Provide the [x, y] coordinate of the cell's center where the given text is located.  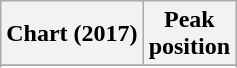
Chart (2017) [72, 34]
Peak position [189, 34]
